Return the [X, Y] coordinate for the center point of the cell that contains the specified text.  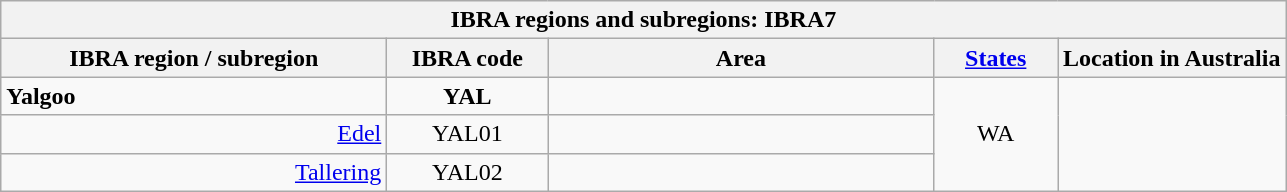
Tallering [194, 172]
IBRA regions and subregions: IBRA7 [644, 20]
Yalgoo [194, 96]
States [996, 58]
IBRA region / subregion [194, 58]
YAL [468, 96]
Edel [194, 134]
WA [996, 134]
Location in Australia [1172, 58]
IBRA code [468, 58]
YAL02 [468, 172]
YAL01 [468, 134]
Area [741, 58]
